Pinpoint the cell where the given text exists, returning its (X, Y) midpoint coordinate. 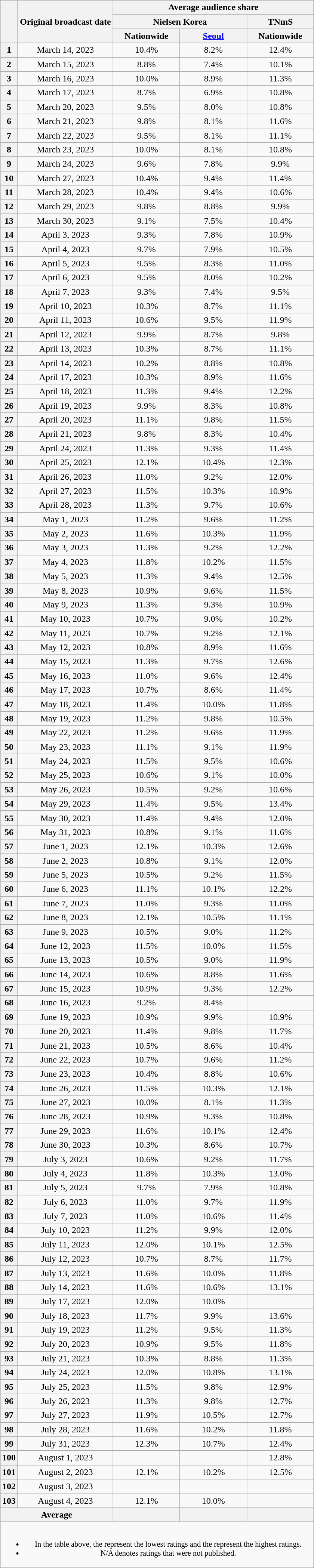
June 7, 2023 (66, 903)
90 (9, 1315)
August 2, 2023 (66, 1472)
April 24, 2023 (66, 448)
62 (9, 918)
April 21, 2023 (66, 434)
9 (9, 164)
July 18, 2023 (66, 1315)
58 (9, 860)
April 17, 2023 (66, 377)
July 27, 2023 (66, 1415)
11 (9, 192)
August 4, 2023 (66, 1500)
15 (9, 249)
3 (9, 78)
16 (9, 263)
June 19, 2023 (66, 1017)
8.2% (213, 50)
36 (9, 548)
101 (9, 1472)
22 (9, 349)
June 5, 2023 (66, 875)
85 (9, 1244)
April 3, 2023 (66, 235)
May 26, 2023 (66, 789)
2 (9, 64)
59 (9, 875)
March 27, 2023 (66, 178)
May 19, 2023 (66, 718)
33 (9, 505)
32 (9, 491)
80 (9, 1173)
87 (9, 1273)
34 (9, 519)
19 (9, 306)
March 15, 2023 (66, 64)
4 (9, 93)
April 13, 2023 (66, 349)
13.6% (280, 1315)
86 (9, 1259)
39 (9, 590)
61 (9, 903)
June 1, 2023 (66, 846)
21 (9, 334)
69 (9, 1017)
June 20, 2023 (66, 1031)
29 (9, 448)
August 1, 2023 (66, 1458)
April 14, 2023 (66, 363)
74 (9, 1088)
77 (9, 1131)
July 12, 2023 (66, 1259)
June 29, 2023 (66, 1131)
83 (9, 1216)
May 2, 2023 (66, 534)
48 (9, 718)
July 5, 2023 (66, 1188)
July 24, 2023 (66, 1373)
13 (9, 221)
April 27, 2023 (66, 491)
8.4% (213, 1003)
March 28, 2023 (66, 192)
May 11, 2023 (66, 633)
June 15, 2023 (66, 989)
23 (9, 363)
79 (9, 1159)
May 1, 2023 (66, 519)
12 (9, 207)
50 (9, 747)
March 21, 2023 (66, 121)
June 23, 2023 (66, 1074)
7.5% (213, 221)
64 (9, 946)
July 14, 2023 (66, 1287)
May 24, 2023 (66, 761)
July 11, 2023 (66, 1244)
25 (9, 391)
57 (9, 846)
1 (9, 50)
April 20, 2023 (66, 420)
May 8, 2023 (66, 590)
July 26, 2023 (66, 1401)
June 21, 2023 (66, 1045)
April 6, 2023 (66, 278)
July 25, 2023 (66, 1387)
53 (9, 789)
May 25, 2023 (66, 775)
44 (9, 662)
April 28, 2023 (66, 505)
56 (9, 832)
July 6, 2023 (66, 1202)
30 (9, 463)
82 (9, 1202)
6.9% (213, 93)
July 3, 2023 (66, 1159)
43 (9, 647)
91 (9, 1330)
71 (9, 1045)
13.4% (280, 804)
June 12, 2023 (66, 946)
March 16, 2023 (66, 78)
31 (9, 477)
17 (9, 278)
51 (9, 761)
April 25, 2023 (66, 463)
April 11, 2023 (66, 320)
94 (9, 1373)
92 (9, 1344)
99 (9, 1444)
13.0% (280, 1173)
52 (9, 775)
14 (9, 235)
April 19, 2023 (66, 405)
27 (9, 420)
63 (9, 932)
38 (9, 576)
April 26, 2023 (66, 477)
84 (9, 1230)
97 (9, 1415)
March 30, 2023 (66, 221)
10 (9, 178)
In the table above, the represent the lowest ratings and the represent the highest ratings.N/A denotes ratings that were not published. (157, 1544)
76 (9, 1117)
April 18, 2023 (66, 391)
65 (9, 960)
March 20, 2023 (66, 107)
April 5, 2023 (66, 263)
May 12, 2023 (66, 647)
May 22, 2023 (66, 733)
May 30, 2023 (66, 818)
12.8% (280, 1458)
May 29, 2023 (66, 804)
102 (9, 1486)
March 23, 2023 (66, 149)
35 (9, 534)
96 (9, 1401)
7 (9, 135)
68 (9, 1003)
June 6, 2023 (66, 889)
95 (9, 1387)
42 (9, 633)
75 (9, 1102)
24 (9, 377)
March 22, 2023 (66, 135)
July 10, 2023 (66, 1230)
TNmS (280, 22)
40 (9, 604)
88 (9, 1287)
July 17, 2023 (66, 1301)
April 12, 2023 (66, 334)
26 (9, 405)
March 29, 2023 (66, 207)
Average (57, 1515)
Original broadcast date (66, 22)
55 (9, 818)
45 (9, 676)
April 4, 2023 (66, 249)
July 21, 2023 (66, 1358)
June 2, 2023 (66, 860)
73 (9, 1074)
June 14, 2023 (66, 974)
May 15, 2023 (66, 662)
70 (9, 1031)
June 9, 2023 (66, 932)
67 (9, 989)
8 (9, 149)
May 4, 2023 (66, 562)
60 (9, 889)
May 16, 2023 (66, 676)
May 3, 2023 (66, 548)
March 17, 2023 (66, 93)
July 4, 2023 (66, 1173)
98 (9, 1429)
66 (9, 974)
28 (9, 434)
46 (9, 690)
Seoul (213, 36)
May 5, 2023 (66, 576)
May 31, 2023 (66, 832)
100 (9, 1458)
May 17, 2023 (66, 690)
89 (9, 1301)
103 (9, 1500)
July 31, 2023 (66, 1444)
June 13, 2023 (66, 960)
August 3, 2023 (66, 1486)
12.9% (280, 1387)
July 20, 2023 (66, 1344)
5 (9, 107)
81 (9, 1188)
Average audience share (213, 7)
18 (9, 292)
May 10, 2023 (66, 619)
June 22, 2023 (66, 1060)
20 (9, 320)
72 (9, 1060)
June 28, 2023 (66, 1117)
April 10, 2023 (66, 306)
June 26, 2023 (66, 1088)
May 23, 2023 (66, 747)
49 (9, 733)
May 9, 2023 (66, 604)
March 24, 2023 (66, 164)
June 27, 2023 (66, 1102)
June 16, 2023 (66, 1003)
May 18, 2023 (66, 704)
July 7, 2023 (66, 1216)
41 (9, 619)
93 (9, 1358)
June 30, 2023 (66, 1145)
37 (9, 562)
April 7, 2023 (66, 292)
March 14, 2023 (66, 50)
Nielsen Korea (180, 22)
47 (9, 704)
July 28, 2023 (66, 1429)
6 (9, 121)
June 8, 2023 (66, 918)
July 19, 2023 (66, 1330)
July 13, 2023 (66, 1273)
78 (9, 1145)
54 (9, 804)
